Determine the [x, y] coordinate at the center of the cell enclosing the given text.  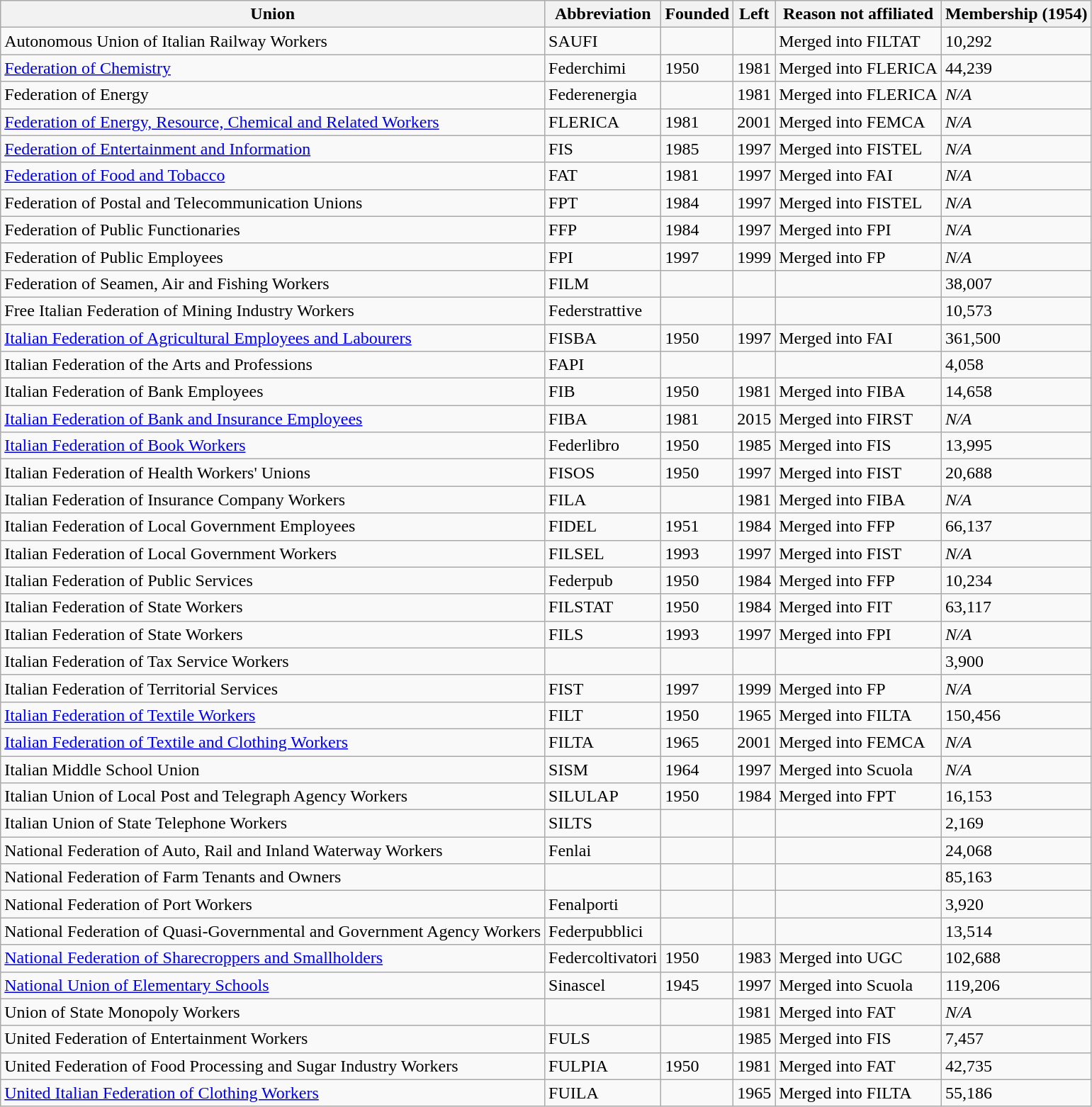
Union of State Monopoly Workers [273, 1012]
FILTA [603, 742]
361,500 [1016, 338]
Italian Middle School Union [273, 769]
National Federation of Port Workers [273, 904]
National Union of Elementary Schools [273, 985]
FILM [603, 283]
FLERICA [603, 122]
Merged into UGC [859, 958]
55,186 [1016, 1093]
1945 [697, 985]
Italian Federation of Insurance Company Workers [273, 500]
Federation of Entertainment and Information [273, 149]
FILS [603, 634]
Merged into FILTAT [859, 41]
2015 [754, 419]
20,688 [1016, 473]
FPI [603, 257]
Federation of Food and Tobacco [273, 176]
Left [754, 14]
16,153 [1016, 797]
Federation of Chemistry [273, 68]
Italian Federation of Agricultural Employees and Labourers [273, 338]
Italian Federation of Local Government Employees [273, 527]
SISM [603, 769]
Italian Federation of Local Government Workers [273, 553]
Free Italian Federation of Mining Industry Workers [273, 310]
FAPI [603, 365]
FILSTAT [603, 607]
Fenalporti [603, 904]
Autonomous Union of Italian Railway Workers [273, 41]
4,058 [1016, 365]
Federation of Public Employees [273, 257]
FILSEL [603, 553]
United Federation of Food Processing and Sugar Industry Workers [273, 1066]
FISOS [603, 473]
44,239 [1016, 68]
SILULAP [603, 797]
FFP [603, 230]
102,688 [1016, 958]
Italian Federation of the Arts and Professions [273, 365]
66,137 [1016, 527]
Italian Federation of Tax Service Workers [273, 661]
FIB [603, 392]
Membership (1954) [1016, 14]
FIS [603, 149]
FILT [603, 715]
Italian Federation of Textile Workers [273, 715]
FULPIA [603, 1066]
National Federation of Auto, Rail and Inland Waterway Workers [273, 850]
13,995 [1016, 446]
FIBA [603, 419]
FIST [603, 688]
Italian Federation of Health Workers' Unions [273, 473]
SILTS [603, 824]
63,117 [1016, 607]
Italian Federation of Public Services [273, 580]
FIDEL [603, 527]
United Federation of Entertainment Workers [273, 1039]
FAT [603, 176]
Italian Federation of Bank Employees [273, 392]
150,456 [1016, 715]
Federlibro [603, 446]
SAUFI [603, 41]
Federation of Energy, Resource, Chemical and Related Workers [273, 122]
National Federation of Farm Tenants and Owners [273, 877]
Union [273, 14]
7,457 [1016, 1039]
3,920 [1016, 904]
Sinascel [603, 985]
Federation of Postal and Telecommunication Unions [273, 203]
FULS [603, 1039]
10,573 [1016, 310]
24,068 [1016, 850]
FPT [603, 203]
2,169 [1016, 824]
1951 [697, 527]
1983 [754, 958]
Federcoltivatori [603, 958]
Reason not affiliated [859, 14]
42,735 [1016, 1066]
10,292 [1016, 41]
Federenergia [603, 95]
National Federation of Sharecroppers and Smallholders [273, 958]
National Federation of Quasi-Governmental and Government Agency Workers [273, 931]
Federpub [603, 580]
85,163 [1016, 877]
Federation of Seamen, Air and Fishing Workers [273, 283]
14,658 [1016, 392]
Federation of Energy [273, 95]
Italian Federation of Book Workers [273, 446]
38,007 [1016, 283]
Merged into FIT [859, 607]
Federation of Public Functionaries [273, 230]
3,900 [1016, 661]
Italian Union of Local Post and Telegraph Agency Workers [273, 797]
Federpubblici [603, 931]
10,234 [1016, 580]
1964 [697, 769]
Italian Federation of Territorial Services [273, 688]
United Italian Federation of Clothing Workers [273, 1093]
119,206 [1016, 985]
FUILA [603, 1093]
Abbreviation [603, 14]
Fenlai [603, 850]
Founded [697, 14]
13,514 [1016, 931]
Merged into FPT [859, 797]
Italian Federation of Bank and Insurance Employees [273, 419]
FISBA [603, 338]
FILA [603, 500]
Federchimi [603, 68]
Italian Federation of Textile and Clothing Workers [273, 742]
Merged into FIRST [859, 419]
Federstrattive [603, 310]
Italian Union of State Telephone Workers [273, 824]
